Pinpoint the cell where the given text exists, returning its [x, y] midpoint coordinate. 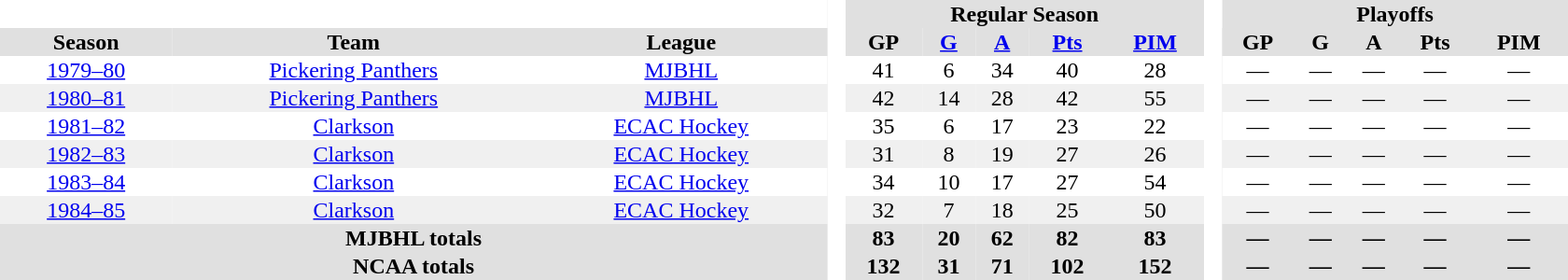
82 [1068, 238]
50 [1155, 210]
MJBHL totals [413, 238]
20 [948, 238]
14 [948, 98]
19 [1002, 154]
Team [353, 42]
23 [1068, 126]
7 [948, 210]
1979–80 [86, 70]
Playoffs [1394, 14]
1980–81 [86, 98]
Season [86, 42]
18 [1002, 210]
1981–82 [86, 126]
25 [1068, 210]
152 [1155, 266]
55 [1155, 98]
102 [1068, 266]
1983–84 [86, 182]
35 [883, 126]
54 [1155, 182]
8 [948, 154]
26 [1155, 154]
71 [1002, 266]
41 [883, 70]
22 [1155, 126]
10 [948, 182]
1982–83 [86, 154]
32 [883, 210]
NCAA totals [413, 266]
40 [1068, 70]
132 [883, 266]
62 [1002, 238]
1984–85 [86, 210]
League [681, 42]
Regular Season [1025, 14]
